Pinpoint the cell where the given text exists, returning its [X, Y] midpoint coordinate. 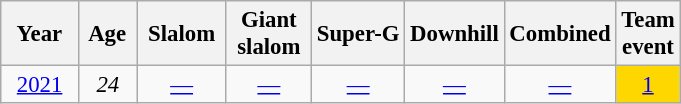
Super-G [358, 34]
1 [648, 85]
Giant slalom [268, 34]
24 [108, 85]
2021 [40, 85]
Teamevent [648, 34]
Downhill [454, 34]
Age [108, 34]
Slalom [182, 34]
Year [40, 34]
Combined [560, 34]
